Find where the given text appears and provide that cell's center as [X, Y] coordinate. 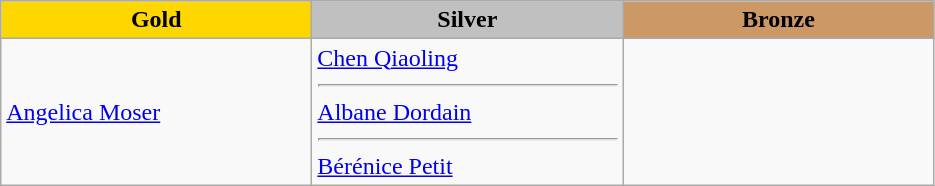
Silver [468, 20]
Gold [156, 20]
Angelica Moser [156, 112]
Chen QiaolingAlbane DordainBérénice Petit [468, 112]
Bronze [778, 20]
